Search for the cell housing the specified text and yield its (x, y) center coordinate. 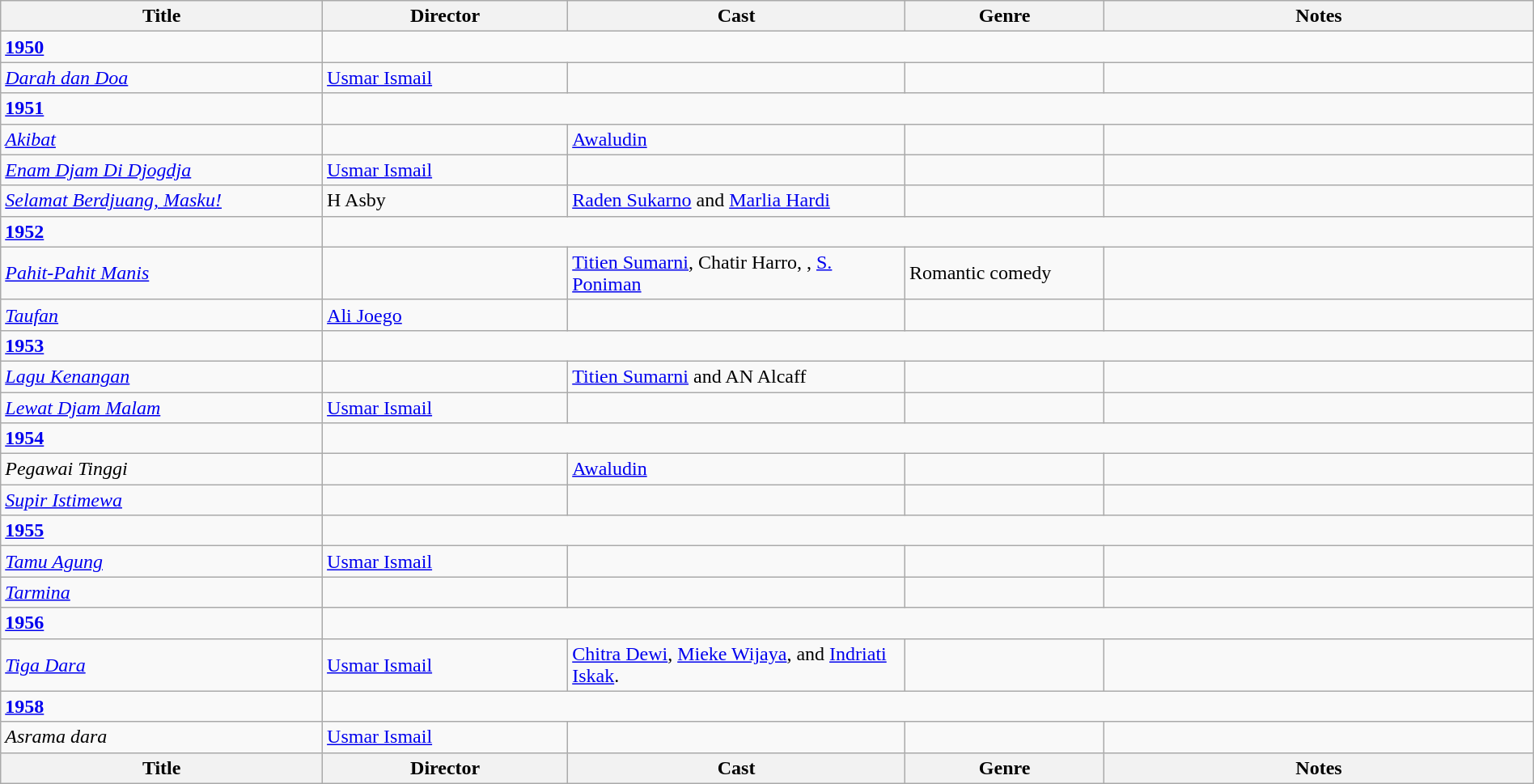
Taufan (162, 315)
Raden Sukarno and Marlia Hardi (736, 201)
Chitra Dewi, Mieke Wijaya, and Indriati Iskak. (736, 665)
Titien Sumarni, Chatir Harro, , S. Poniman (736, 273)
Enam Djam Di Djogdja (162, 170)
Supir Istimewa (162, 500)
Selamat Berdjuang, Masku! (162, 201)
H Asby (445, 201)
1954 (162, 439)
1956 (162, 623)
1951 (162, 108)
Tarmina (162, 592)
1950 (162, 47)
Lewat Djam Malam (162, 407)
Ali Joego (445, 315)
Pahit-Pahit Manis (162, 273)
1952 (162, 231)
1955 (162, 531)
Tamu Agung (162, 562)
Titien Sumarni and AN Alcaff (736, 376)
1953 (162, 345)
Akibat (162, 139)
1958 (162, 706)
Darah dan Doa (162, 78)
Tiga Dara (162, 665)
Asrama dara (162, 737)
Lagu Kenangan (162, 376)
Romantic comedy (1004, 273)
Pegawai Tinggi (162, 469)
